Detect which cell encompasses the target text, then output its [X, Y] center coordinate. 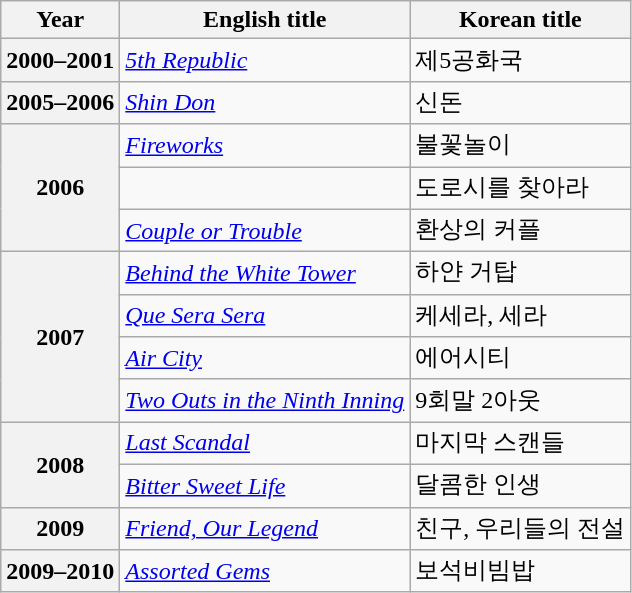
친구, 우리들의 전설 [520, 528]
English title [265, 20]
하얀 거탑 [520, 274]
2007 [60, 337]
2009 [60, 528]
Last Scandal [265, 444]
달콤한 인생 [520, 486]
불꽃놀이 [520, 146]
Que Sera Sera [265, 316]
제5공화국 [520, 60]
Couple or Trouble [265, 230]
Friend, Our Legend [265, 528]
마지막 스캔들 [520, 444]
Assorted Gems [265, 572]
보석비빔밥 [520, 572]
5th Republic [265, 60]
에어시티 [520, 358]
2000–2001 [60, 60]
2006 [60, 188]
신돈 [520, 102]
Year [60, 20]
케세라, 세라 [520, 316]
Shin Don [265, 102]
2008 [60, 464]
도로시를 찾아라 [520, 188]
환상의 커플 [520, 230]
Fireworks [265, 146]
Behind the White Tower [265, 274]
Bitter Sweet Life [265, 486]
Air City [265, 358]
Korean title [520, 20]
Two Outs in the Ninth Inning [265, 400]
9회말 2아웃 [520, 400]
2009–2010 [60, 572]
2005–2006 [60, 102]
